Search for the cell housing the specified text and yield its (x, y) center coordinate. 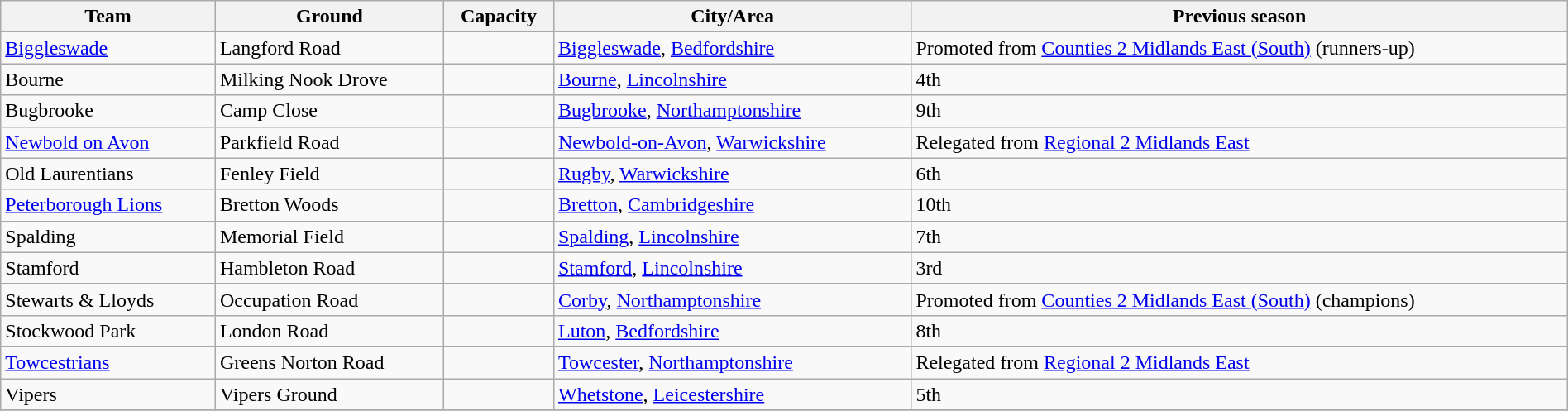
Luton, Bedfordshire (732, 331)
Occupation Road (329, 299)
Biggleswade, Bedfordshire (732, 48)
Team (108, 17)
Fenley Field (329, 174)
Ground (329, 17)
7th (1239, 237)
Vipers Ground (329, 394)
Promoted from Counties 2 Midlands East (South) (champions) (1239, 299)
Towcestrians (108, 362)
5th (1239, 394)
Previous season (1239, 17)
Milking Nook Drove (329, 79)
Biggleswade (108, 48)
Memorial Field (329, 237)
Promoted from Counties 2 Midlands East (South) (runners-up) (1239, 48)
Stamford (108, 268)
3rd (1239, 268)
City/Area (732, 17)
Stockwood Park (108, 331)
Whetstone, Leicestershire (732, 394)
Spalding (108, 237)
Bugbrooke (108, 111)
10th (1239, 205)
Bourne, Lincolnshire (732, 79)
9th (1239, 111)
Towcester, Northamptonshire (732, 362)
Bretton Woods (329, 205)
Vipers (108, 394)
Rugby, Warwickshire (732, 174)
Hambleton Road (329, 268)
London Road (329, 331)
Peterborough Lions (108, 205)
Capacity (498, 17)
4th (1239, 79)
Newbold on Avon (108, 142)
8th (1239, 331)
Corby, Northamptonshire (732, 299)
Newbold-on-Avon, Warwickshire (732, 142)
Parkfield Road (329, 142)
Bugbrooke, Northamptonshire (732, 111)
6th (1239, 174)
Camp Close (329, 111)
Bretton, Cambridgeshire (732, 205)
Old Laurentians (108, 174)
Bourne (108, 79)
Stamford, Lincolnshire (732, 268)
Langford Road (329, 48)
Stewarts & Lloyds (108, 299)
Spalding, Lincolnshire (732, 237)
Greens Norton Road (329, 362)
